Provide the [x, y] coordinate of the cell's center where the given text is located.  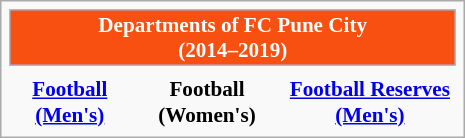
Departments of FC Pune City(2014–2019) [232, 38]
Football Reserves (Men's) [370, 102]
Football (Women's) [206, 102]
Football (Men's) [70, 102]
